Capture the cell that displays the provided text and extract its (X, Y) central coordinate. 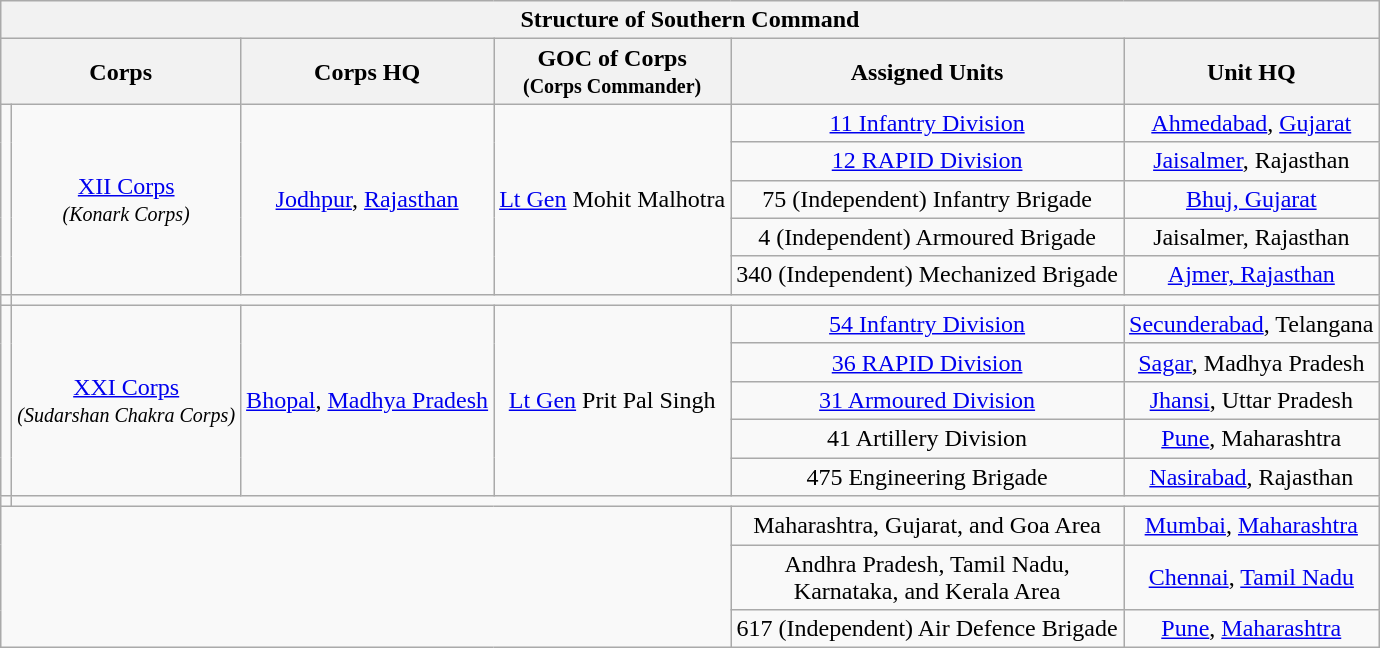
41 Artillery Division (928, 438)
Andhra Pradesh, Tamil Nadu,Karnataka, and Kerala Area (928, 578)
GOC of Corps(Corps Commander) (612, 72)
Jhansi, Uttar Pradesh (1252, 400)
Structure of Southern Command (690, 20)
Sagar, Madhya Pradesh (1252, 362)
Nasirabad, Rajasthan (1252, 477)
Lt Gen Mohit Malhotra (612, 199)
54 Infantry Division (928, 324)
75 (Independent) Infantry Brigade (928, 199)
31 Armoured Division (928, 400)
Bhopal, Madhya Pradesh (368, 400)
Bhuj, Gujarat (1252, 199)
340 (Independent) Mechanized Brigade (928, 275)
36 RAPID Division (928, 362)
4 (Independent) Armoured Brigade (928, 237)
Assigned Units (928, 72)
617 (Independent) Air Defence Brigade (928, 629)
Chennai, Tamil Nadu (1252, 578)
Corps (121, 72)
Corps HQ (368, 72)
Jodhpur, Rajasthan (368, 199)
11 Infantry Division (928, 123)
Secunderabad, Telangana (1252, 324)
475 Engineering Brigade (928, 477)
Mumbai, Maharashtra (1252, 526)
Ajmer, Rajasthan (1252, 275)
Maharashtra, Gujarat, and Goa Area (928, 526)
XII Corps(Konark Corps) (126, 199)
Lt Gen Prit Pal Singh (612, 400)
Ahmedabad, Gujarat (1252, 123)
XXI Corps(Sudarshan Chakra Corps) (126, 400)
Unit HQ (1252, 72)
12 RAPID Division (928, 161)
